Detect which cell encompasses the target text, then output its (x, y) center coordinate. 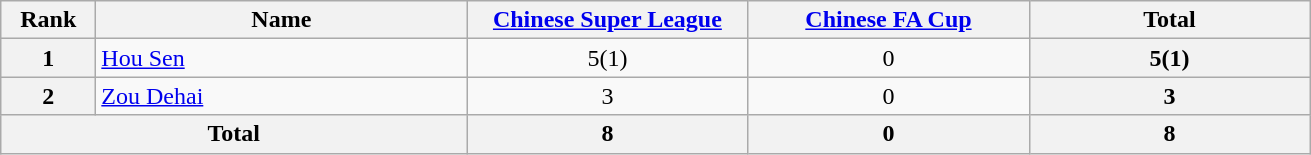
Zou Dehai (282, 96)
Chinese FA Cup (888, 20)
1 (48, 58)
Rank (48, 20)
Hou Sen (282, 58)
Name (282, 20)
Chinese Super League (608, 20)
2 (48, 96)
